Output the (x, y) coordinate of the center of the cell containing the given text.  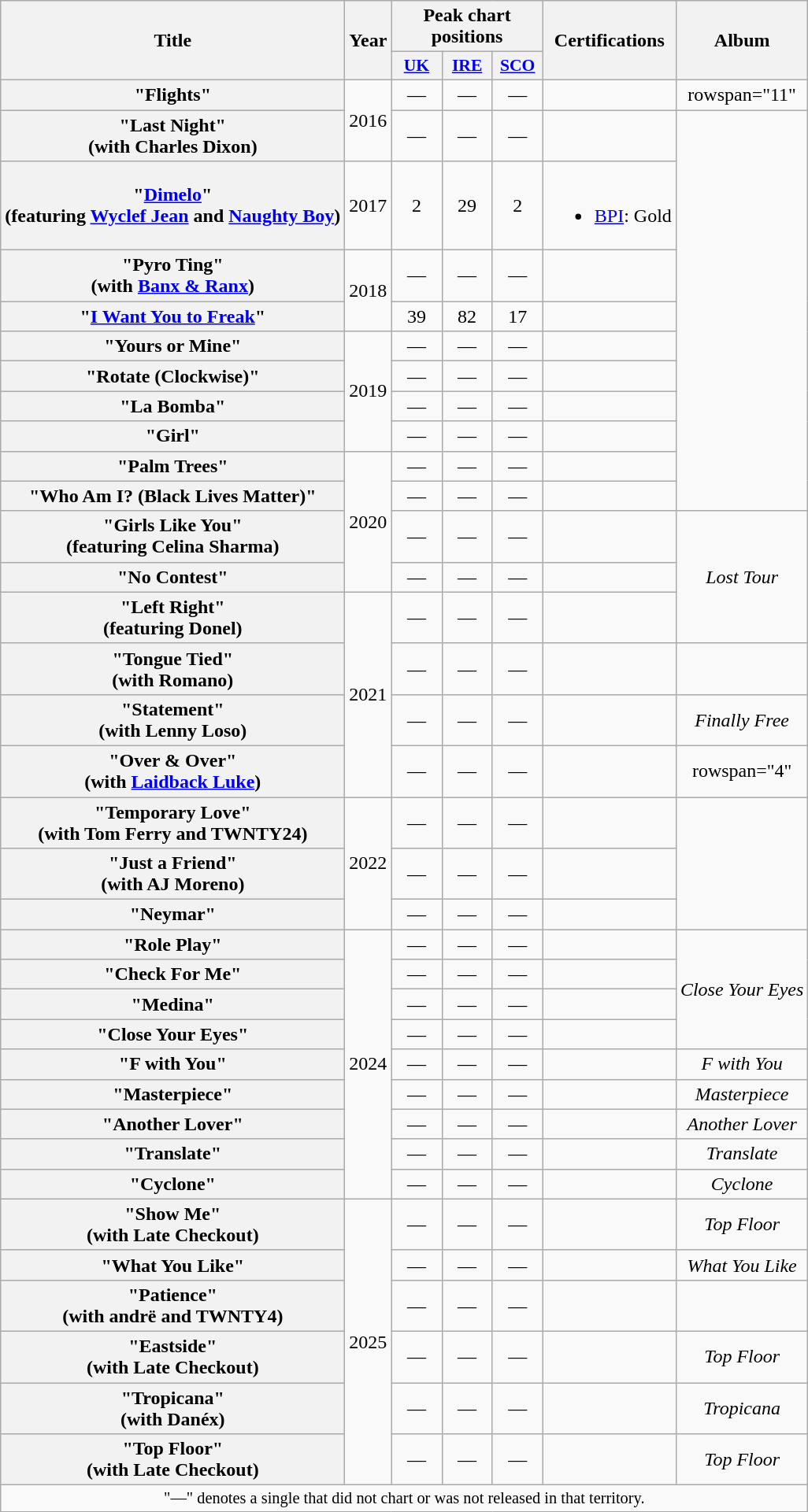
Close Your Eyes (742, 989)
"Tropicana"(with Danéx) (173, 1407)
"La Bomba" (173, 406)
2024 (369, 1064)
2020 (369, 521)
82 (467, 316)
2018 (369, 291)
"Who Am I? (Black Lives Matter)" (173, 496)
"Over & Over" (with Laidback Luke) (173, 771)
2017 (369, 206)
Finally Free (742, 719)
"Neymar" (173, 915)
F with You (742, 1064)
"Top Floor"(with Late Checkout) (173, 1459)
Certifications (610, 41)
"Tongue Tied"(with Romano) (173, 669)
"Role Play" (173, 945)
What You Like (742, 1265)
"Palm Trees" (173, 466)
2022 (369, 863)
29 (467, 206)
Masterpiece (742, 1094)
39 (417, 316)
2019 (369, 391)
"Rotate (Clockwise)" (173, 376)
Album (742, 41)
"Statement"(with Lenny Loso) (173, 719)
"—" denotes a single that did not chart or was not released in that territory. (405, 1499)
"Medina" (173, 1004)
"Last Night"(with Charles Dixon) (173, 135)
Cyclone (742, 1184)
"Masterpiece" (173, 1094)
"Close Your Eyes" (173, 1034)
"Pyro Ting"(with Banx & Ranx) (173, 275)
"No Contest" (173, 577)
Peak chart positions (467, 27)
IRE (467, 66)
Year (369, 41)
"Left Right"(featuring Donel) (173, 617)
"Dimelo"(featuring Wyclef Jean and Naughty Boy) (173, 206)
"Temporary Love"(with Tom Ferry and TWNTY24) (173, 822)
rowspan="4" (742, 771)
"Girls Like You"(featuring Celina Sharma) (173, 537)
"Translate" (173, 1154)
17 (517, 316)
SCO (517, 66)
"Eastside"(with Late Checkout) (173, 1357)
Lost Tour (742, 577)
"Cyclone" (173, 1184)
Another Lover (742, 1124)
2016 (369, 120)
"Yours or Mine" (173, 346)
"Flights" (173, 94)
"Another Lover" (173, 1124)
"Patience"(with andrë and TWNTY4) (173, 1305)
Title (173, 41)
"Check For Me" (173, 974)
"Girl" (173, 436)
rowspan="11" (742, 94)
Translate (742, 1154)
"Just a Friend"(with AJ Moreno) (173, 874)
2025 (369, 1341)
"F with You" (173, 1064)
UK (417, 66)
2021 (369, 694)
BPI: Gold (610, 206)
"I Want You to Freak" (173, 316)
"What You Like" (173, 1265)
"Show Me"(with Late Checkout) (173, 1225)
Tropicana (742, 1407)
